Identify which cell holds the provided text, then report its (x, y) central coordinate. 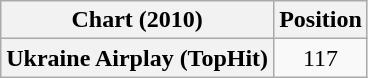
117 (321, 58)
Position (321, 20)
Ukraine Airplay (TopHit) (138, 58)
Chart (2010) (138, 20)
